Search for the cell housing the specified text and yield its [x, y] center coordinate. 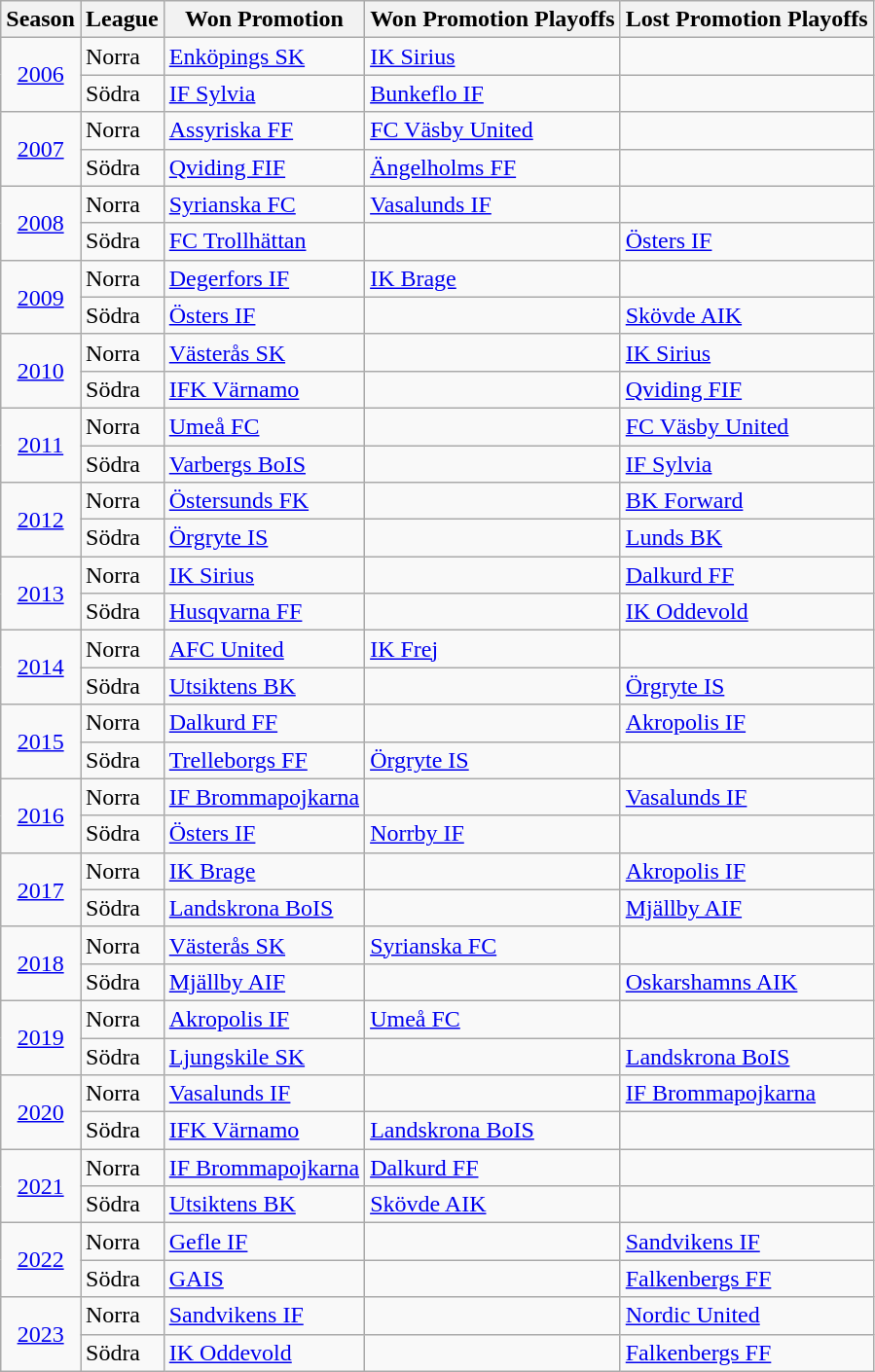
2014 [41, 668]
2007 [41, 149]
2016 [41, 815]
Assyriska FF [264, 130]
Östersunds FK [264, 501]
2022 [41, 1260]
2009 [41, 297]
BK Forward [747, 501]
Trelleborgs FF [264, 760]
Ängelholms FF [492, 167]
AFC United [264, 649]
Bunkeflo IF [492, 93]
IK Frej [492, 649]
FC Trollhättan [264, 241]
2020 [41, 1112]
2017 [41, 889]
Degerfors IF [264, 278]
Gefle IF [264, 1242]
Nordic United [747, 1316]
Won Promotion [264, 19]
2008 [41, 223]
2015 [41, 741]
2023 [41, 1334]
Won Promotion Playoffs [492, 19]
2019 [41, 1037]
Varbergs BoIS [264, 464]
2018 [41, 963]
Husqvarna FF [264, 612]
Lost Promotion Playoffs [747, 19]
2021 [41, 1186]
Lunds BK [747, 538]
League [122, 19]
2012 [41, 520]
Oskarshamns AIK [747, 982]
Ljungskile SK [264, 1056]
GAIS [264, 1279]
2010 [41, 371]
Season [41, 19]
2006 [41, 75]
Norrby IF [492, 834]
2013 [41, 594]
Enköpings SK [264, 56]
2011 [41, 445]
